Output the [x, y] coordinate of the center of the cell containing the given text.  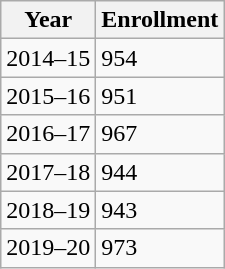
2014–15 [48, 58]
967 [160, 134]
2016–17 [48, 134]
2019–20 [48, 248]
2015–16 [48, 96]
973 [160, 248]
943 [160, 210]
954 [160, 58]
2017–18 [48, 172]
944 [160, 172]
2018–19 [48, 210]
Year [48, 20]
Enrollment [160, 20]
951 [160, 96]
